Output the (X, Y) coordinate of the center of the cell containing the given text.  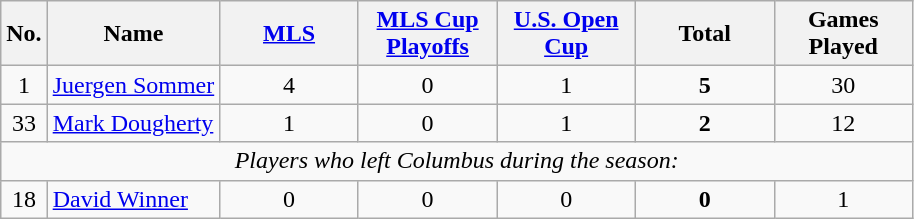
MLS Cup Playoffs (428, 34)
18 (24, 199)
Mark Dougherty (134, 123)
David Winner (134, 199)
Players who left Columbus during the season: (457, 161)
4 (290, 85)
33 (24, 123)
Games Played (844, 34)
30 (844, 85)
5 (704, 85)
Juergen Sommer (134, 85)
U.S. Open Cup (566, 34)
12 (844, 123)
No. (24, 34)
MLS (290, 34)
Name (134, 34)
2 (704, 123)
Total (704, 34)
